Pinpoint the cell where the given text exists, returning its (x, y) midpoint coordinate. 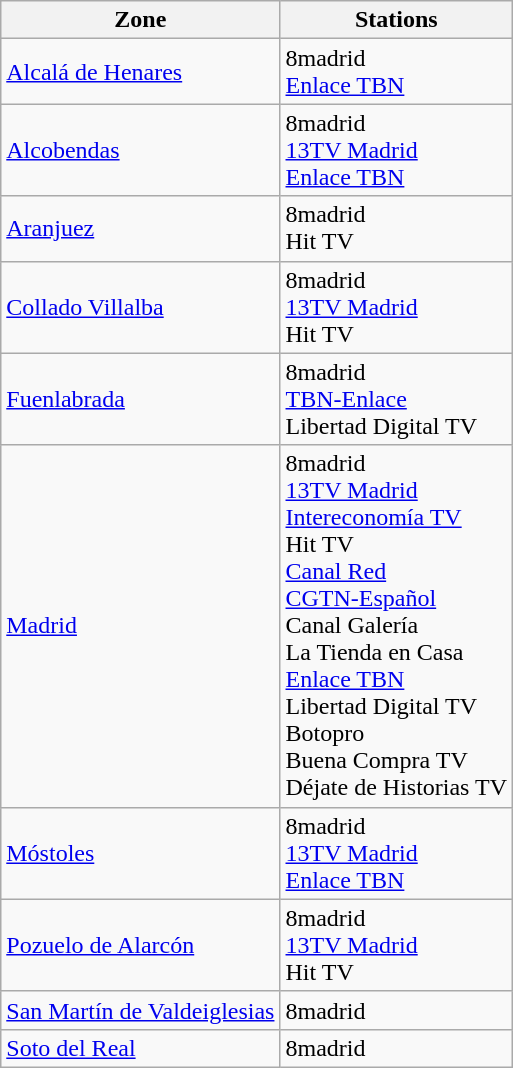
8madridHit TV (396, 228)
Fuenlabrada (140, 399)
Stations (396, 20)
Zone (140, 20)
San Martín de Valdeiglesias (140, 1010)
8madridTBN-EnlaceLibertad Digital TV (396, 399)
Alcobendas (140, 150)
Pozuelo de Alarcón (140, 945)
Collado Villalba (140, 307)
8madridEnlace TBN (396, 72)
Alcalá de Henares (140, 72)
Soto del Real (140, 1048)
Madrid (140, 626)
Móstoles (140, 853)
Aranjuez (140, 228)
